Capture the cell that displays the provided text and extract its [x, y] central coordinate. 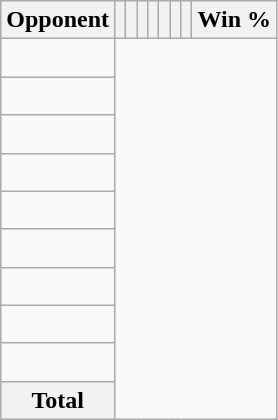
Opponent [58, 20]
Total [58, 400]
Win % [234, 20]
